Scan for the cell matching the given text and deliver its (x, y) coordinate at center. 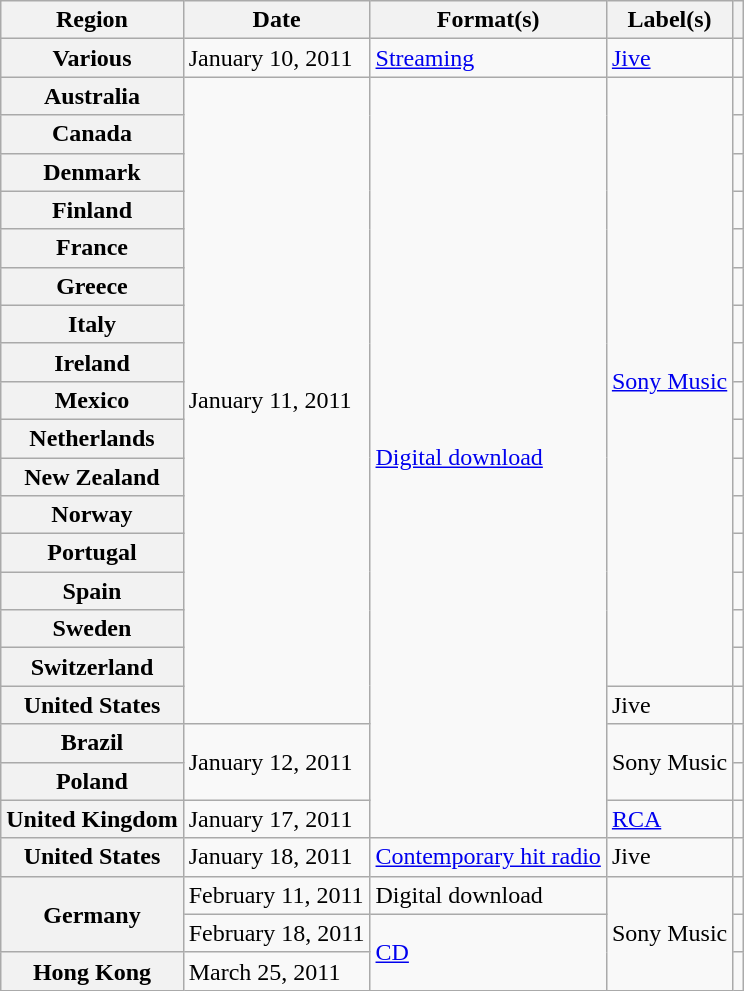
Portugal (92, 553)
United Kingdom (92, 819)
RCA (669, 819)
January 10, 2011 (276, 58)
Finland (92, 210)
January 12, 2011 (276, 762)
Streaming (488, 58)
March 25, 2011 (276, 971)
Australia (92, 96)
Date (276, 20)
February 11, 2011 (276, 895)
Denmark (92, 172)
Mexico (92, 400)
Format(s) (488, 20)
Brazil (92, 743)
Norway (92, 515)
Greece (92, 286)
CD (488, 952)
Switzerland (92, 667)
New Zealand (92, 477)
Poland (92, 781)
Germany (92, 914)
Spain (92, 591)
January 18, 2011 (276, 857)
Contemporary hit radio (488, 857)
January 11, 2011 (276, 400)
Various (92, 58)
Ireland (92, 362)
Sweden (92, 629)
February 18, 2011 (276, 933)
Hong Kong (92, 971)
January 17, 2011 (276, 819)
Label(s) (669, 20)
Canada (92, 134)
France (92, 248)
Region (92, 20)
Italy (92, 324)
Netherlands (92, 438)
